Search for the cell housing the specified text and yield its [X, Y] center coordinate. 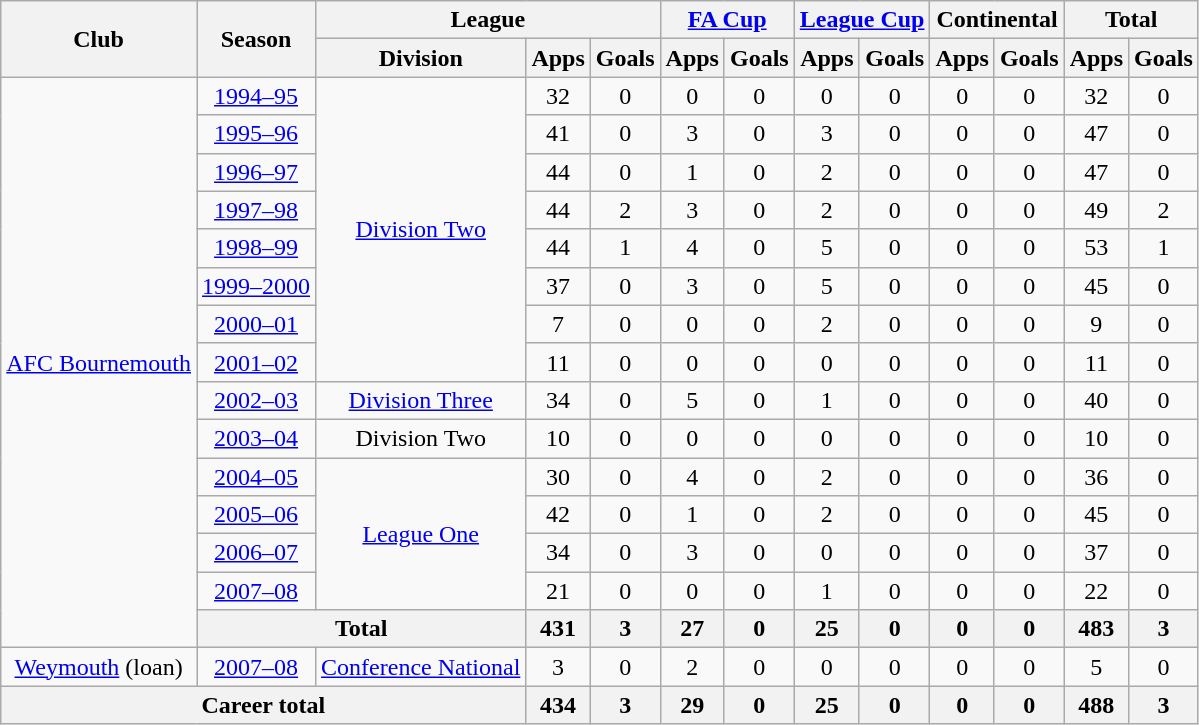
2005–06 [256, 515]
League One [421, 534]
41 [558, 134]
Conference National [421, 667]
30 [558, 477]
9 [1096, 324]
AFC Bournemouth [99, 362]
488 [1096, 705]
21 [558, 591]
Division Three [421, 400]
1995–96 [256, 134]
7 [558, 324]
1999–2000 [256, 286]
27 [692, 629]
483 [1096, 629]
1997–98 [256, 210]
1996–97 [256, 172]
Club [99, 39]
2006–07 [256, 553]
League Cup [862, 20]
40 [1096, 400]
Continental [997, 20]
Division [421, 58]
FA Cup [727, 20]
2000–01 [256, 324]
434 [558, 705]
Weymouth (loan) [99, 667]
2004–05 [256, 477]
22 [1096, 591]
League [488, 20]
29 [692, 705]
2001–02 [256, 362]
Career total [264, 705]
2003–04 [256, 438]
49 [1096, 210]
1998–99 [256, 248]
42 [558, 515]
2002–03 [256, 400]
431 [558, 629]
Season [256, 39]
36 [1096, 477]
1994–95 [256, 96]
53 [1096, 248]
